Locate the cell with the specified text and output its (x, y) center coordinate. 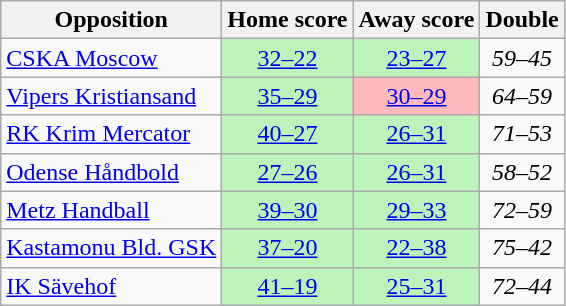
IK Sävehof (112, 286)
71–53 (522, 134)
Odense Håndbold (112, 172)
27–26 (288, 172)
CSKA Moscow (112, 58)
Vipers Kristiansand (112, 96)
41–19 (288, 286)
35–29 (288, 96)
59–45 (522, 58)
25–31 (416, 286)
23–27 (416, 58)
Home score (288, 20)
29–33 (416, 210)
Kastamonu Bld. GSK (112, 248)
Opposition (112, 20)
64–59 (522, 96)
72–44 (522, 286)
75–42 (522, 248)
58–52 (522, 172)
39–30 (288, 210)
22–38 (416, 248)
32–22 (288, 58)
30–29 (416, 96)
72–59 (522, 210)
Double (522, 20)
40–27 (288, 134)
Away score (416, 20)
RK Krim Mercator (112, 134)
Metz Handball (112, 210)
37–20 (288, 248)
